Scan for the cell matching the given text and deliver its (X, Y) coordinate at center. 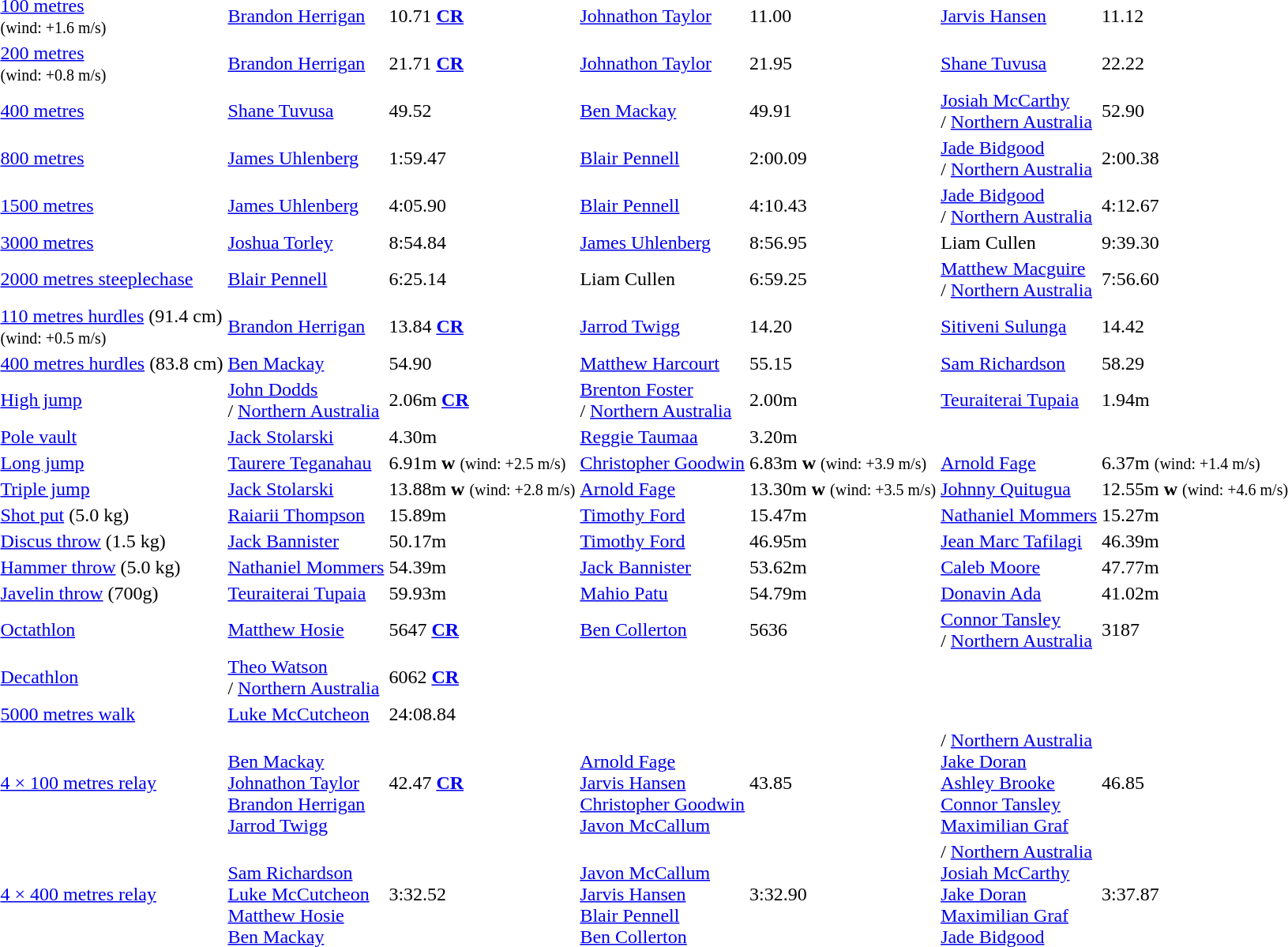
Raiarii Thompson (306, 515)
Matthew Macguire / Northern Australia (1019, 280)
8:54.84 (482, 242)
5647 CR (482, 630)
Jarrod Twigg (663, 327)
15.89m (482, 515)
2.00m (843, 400)
Caleb Moore (1019, 567)
6.83m w (wind: +3.9 m/s) (843, 463)
8:56.95 (843, 242)
Johnathon Taylor (663, 63)
/ Northern Australia Jake DoranAshley BrookeConnor TansleyMaximilian Graf (1019, 783)
14.20 (843, 327)
59.93m (482, 593)
6:25.14 (482, 280)
54.39m (482, 567)
6.91m w (wind: +2.5 m/s) (482, 463)
42.47 CR (482, 783)
Luke McCutcheon (306, 714)
49.52 (482, 111)
54.90 (482, 363)
49.91 (843, 111)
Sam Richardson (1019, 363)
21.95 (843, 63)
Connor Tansley / Northern Australia (1019, 630)
2:00.09 (843, 158)
15.47m (843, 515)
24:08.84 (482, 714)
Christopher Goodwin (663, 463)
Arnold FageJarvis HansenChristopher GoodwinJavon McCallum (663, 783)
13.84 CR (482, 327)
Taurere Teganahau (306, 463)
53.62m (843, 567)
Joshua Torley (306, 242)
Matthew Harcourt (663, 363)
Brenton Foster / Northern Australia (663, 400)
3.20m (843, 437)
5636 (843, 630)
6:59.25 (843, 280)
6062 CR (482, 678)
John Dodds / Northern Australia (306, 400)
43.85 (843, 783)
Josiah McCarthy / Northern Australia (1019, 111)
1:59.47 (482, 158)
Theo Watson / Northern Australia (306, 678)
13.88m w (wind: +2.8 m/s) (482, 489)
13.30m w (wind: +3.5 m/s) (843, 489)
55.15 (843, 363)
46.95m (843, 541)
2.06m CR (482, 400)
Sitiveni Sulunga (1019, 327)
Matthew Hosie (306, 630)
54.79m (843, 593)
Ben MackayJohnathon TaylorBrandon HerriganJarrod Twigg (306, 783)
4:05.90 (482, 205)
Jean Marc Tafilagi (1019, 541)
50.17m (482, 541)
Donavin Ada (1019, 593)
21.71 CR (482, 63)
4:10.43 (843, 205)
Johnny Quitugua (1019, 489)
Ben Collerton (663, 630)
Mahio Patu (663, 593)
4.30m (482, 437)
Reggie Taumaa (663, 437)
